Output the [X, Y] coordinate of the center of the cell containing the given text.  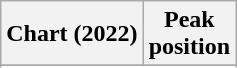
Peakposition [189, 34]
Chart (2022) [72, 34]
